Search for the cell housing the specified text and yield its [X, Y] center coordinate. 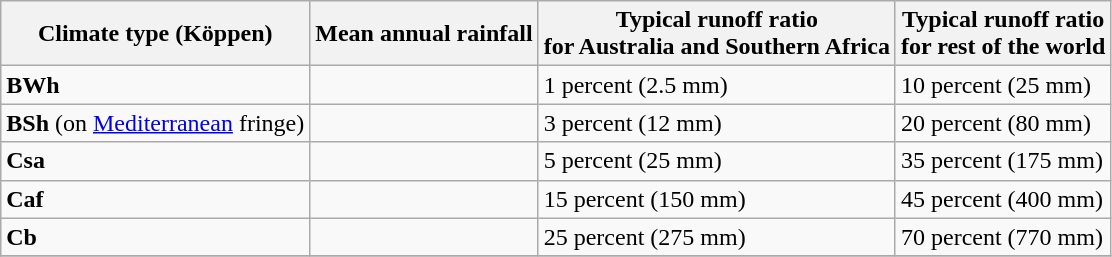
Csa [156, 161]
20 percent (80 mm) [1002, 123]
BSh (on Mediterranean fringe) [156, 123]
BWh [156, 85]
Climate type (Köppen) [156, 34]
10 percent (25 mm) [1002, 85]
Cb [156, 237]
15 percent (150 mm) [716, 199]
Typical runoff ratiofor Australia and Southern Africa [716, 34]
Typical runoff ratiofor rest of the world [1002, 34]
5 percent (25 mm) [716, 161]
45 percent (400 mm) [1002, 199]
25 percent (275 mm) [716, 237]
1 percent (2.5 mm) [716, 85]
70 percent (770 mm) [1002, 237]
Caf [156, 199]
Mean annual rainfall [424, 34]
35 percent (175 mm) [1002, 161]
3 percent (12 mm) [716, 123]
